Output the [x, y] coordinate of the center of the cell containing the given text.  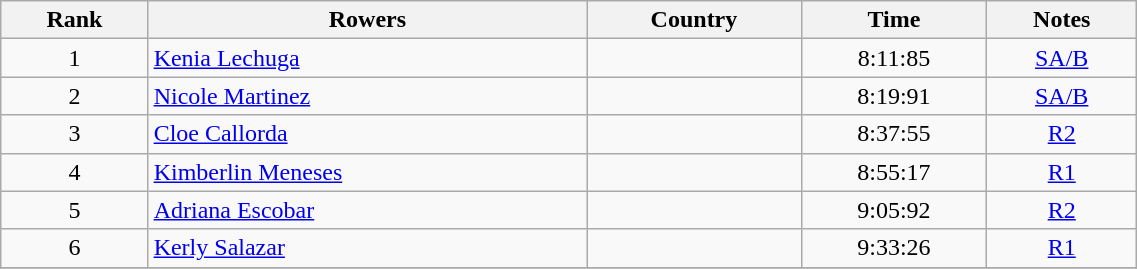
8:19:91 [894, 96]
8:11:85 [894, 58]
9:33:26 [894, 248]
Country [694, 20]
Nicole Martinez [368, 96]
1 [74, 58]
Rank [74, 20]
Notes [1062, 20]
8:37:55 [894, 134]
Time [894, 20]
5 [74, 210]
2 [74, 96]
3 [74, 134]
Kerly Salazar [368, 248]
Kimberlin Meneses [368, 172]
9:05:92 [894, 210]
Cloe Callorda [368, 134]
8:55:17 [894, 172]
6 [74, 248]
Adriana Escobar [368, 210]
Rowers [368, 20]
4 [74, 172]
Kenia Lechuga [368, 58]
